Provide the [x, y] coordinate of the cell's center where the given text is located.  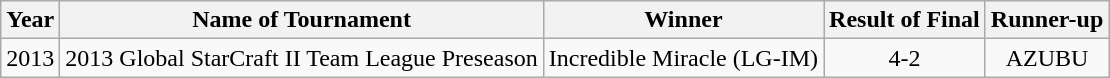
4-2 [905, 58]
Year [30, 20]
Result of Final [905, 20]
2013 [30, 58]
Winner [683, 20]
Runner-up [1047, 20]
Incredible Miracle (LG-IM) [683, 58]
2013 Global StarCraft II Team League Preseason [302, 58]
AZUBU [1047, 58]
Name of Tournament [302, 20]
